Identify which cell holds the provided text, then report its [X, Y] central coordinate. 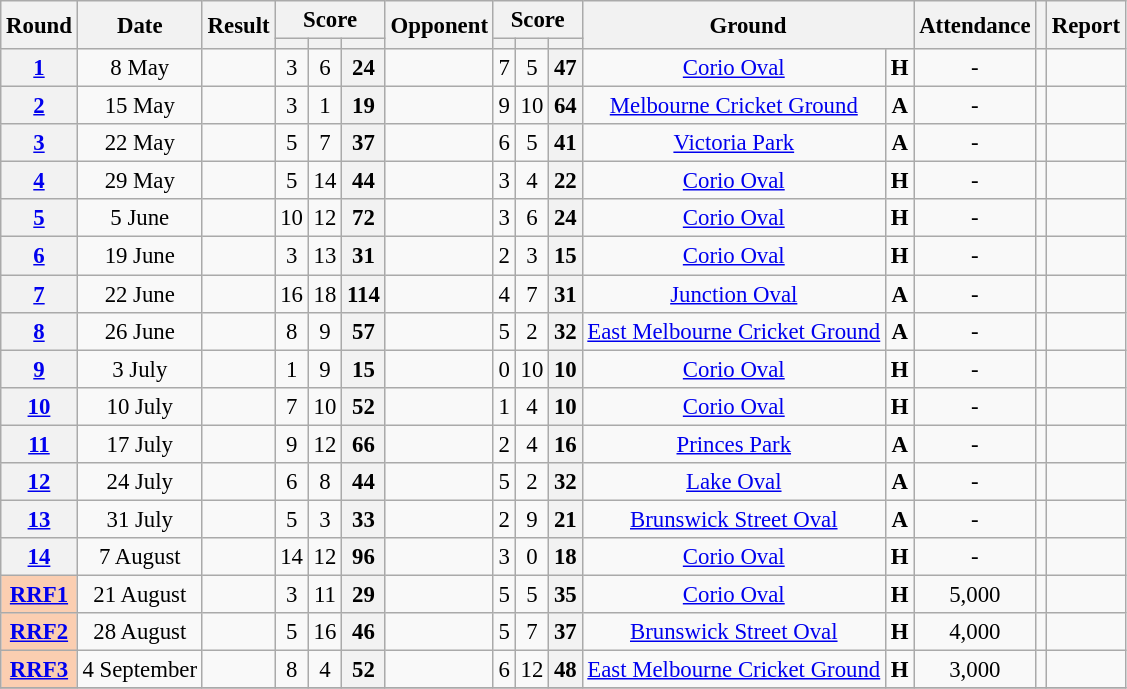
19 June [140, 256]
29 [364, 594]
33 [364, 519]
RRF1 [39, 594]
48 [566, 670]
Victoria Park [734, 143]
41 [566, 143]
96 [364, 557]
5,000 [975, 594]
5 June [140, 219]
4,000 [975, 632]
17 July [140, 444]
22 June [140, 294]
RRF2 [39, 632]
Princes Park [734, 444]
66 [364, 444]
35 [566, 594]
Report [1086, 25]
7 August [140, 557]
Melbourne Cricket Ground [734, 106]
10 July [140, 406]
19 [364, 106]
8 May [140, 68]
Junction Oval [734, 294]
Lake Oval [734, 482]
21 August [140, 594]
Round [39, 25]
26 June [140, 331]
Ground [748, 25]
22 May [140, 143]
28 August [140, 632]
31 July [140, 519]
Date [140, 25]
114 [364, 294]
4 September [140, 670]
46 [364, 632]
Attendance [975, 25]
57 [364, 331]
72 [364, 219]
3,000 [975, 670]
Result [238, 25]
Opponent [439, 25]
15 May [140, 106]
21 [566, 519]
3 July [140, 369]
22 [566, 181]
RRF3 [39, 670]
47 [566, 68]
24 July [140, 482]
29 May [140, 181]
64 [566, 106]
